Search for the cell housing the specified text and yield its [x, y] center coordinate. 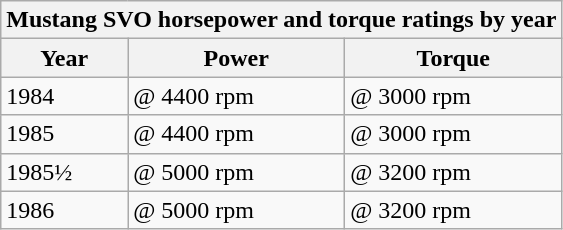
Power [236, 58]
1984 [64, 96]
Torque [454, 58]
Year [64, 58]
Mustang SVO horsepower and torque ratings by year [282, 20]
1985½ [64, 172]
1986 [64, 210]
1985 [64, 134]
